Locate the cell with the specified text and output its [X, Y] center coordinate. 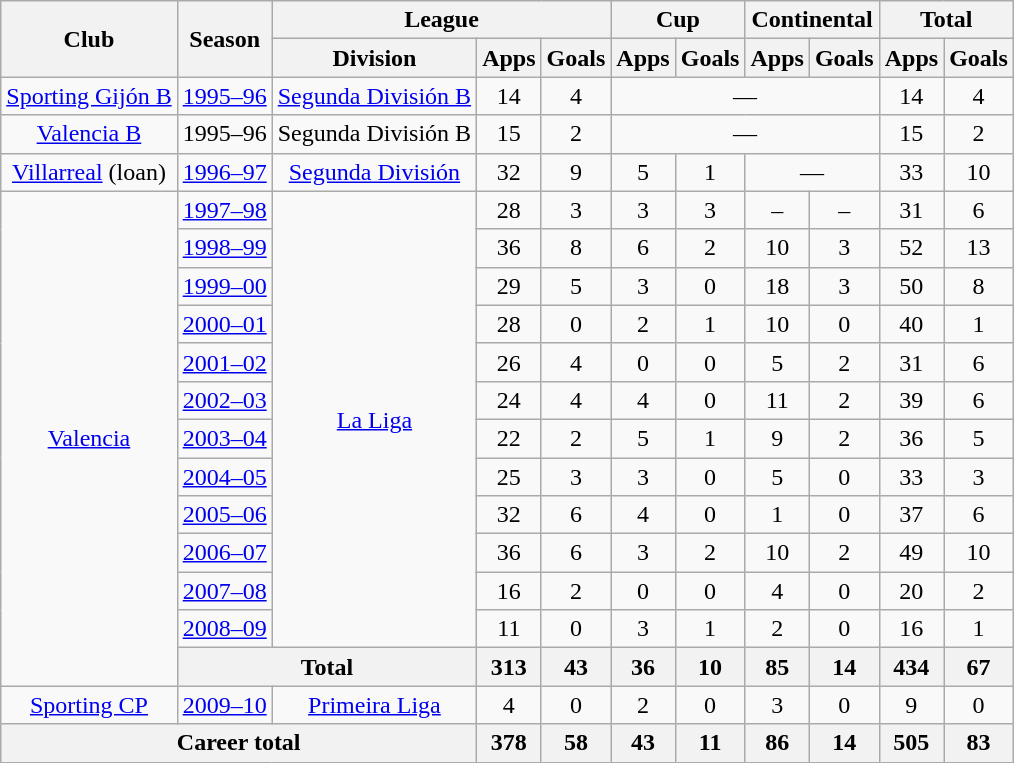
1996–97 [224, 172]
26 [509, 362]
29 [509, 286]
505 [911, 743]
2005–06 [224, 515]
2008–09 [224, 629]
434 [911, 667]
85 [777, 667]
50 [911, 286]
1998–99 [224, 248]
2000–01 [224, 324]
58 [576, 743]
39 [911, 400]
Primeira Liga [374, 705]
2001–02 [224, 362]
22 [509, 438]
Segunda División [374, 172]
313 [509, 667]
Sporting CP [89, 705]
Club [89, 39]
Cup [678, 20]
24 [509, 400]
20 [911, 591]
Sporting Gijón B [89, 96]
Season [224, 39]
1999–00 [224, 286]
2002–03 [224, 400]
37 [911, 515]
2006–07 [224, 553]
2004–05 [224, 477]
La Liga [374, 420]
25 [509, 477]
2007–08 [224, 591]
Continental [812, 20]
67 [979, 667]
52 [911, 248]
1997–98 [224, 210]
40 [911, 324]
League [442, 20]
Valencia [89, 438]
13 [979, 248]
86 [777, 743]
18 [777, 286]
Valencia B [89, 134]
2009–10 [224, 705]
Division [374, 58]
49 [911, 553]
83 [979, 743]
2003–04 [224, 438]
Villarreal (loan) [89, 172]
Career total [239, 743]
378 [509, 743]
